From the cell containing the given text, extract its center point as [X, Y] coordinate. 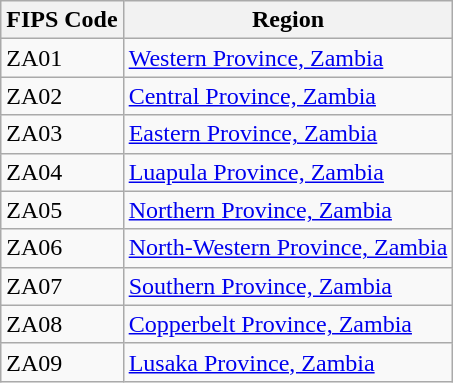
ZA04 [62, 172]
ZA09 [62, 362]
ZA01 [62, 58]
FIPS Code [62, 20]
Eastern Province, Zambia [288, 134]
Western Province, Zambia [288, 58]
ZA07 [62, 286]
ZA08 [62, 324]
Lusaka Province, Zambia [288, 362]
Central Province, Zambia [288, 96]
North-Western Province, Zambia [288, 248]
Region [288, 20]
ZA06 [62, 248]
Copperbelt Province, Zambia [288, 324]
Northern Province, Zambia [288, 210]
ZA03 [62, 134]
ZA05 [62, 210]
Luapula Province, Zambia [288, 172]
Southern Province, Zambia [288, 286]
ZA02 [62, 96]
